For the text-containing cell, return its midpoint in [X, Y] coordinate format. 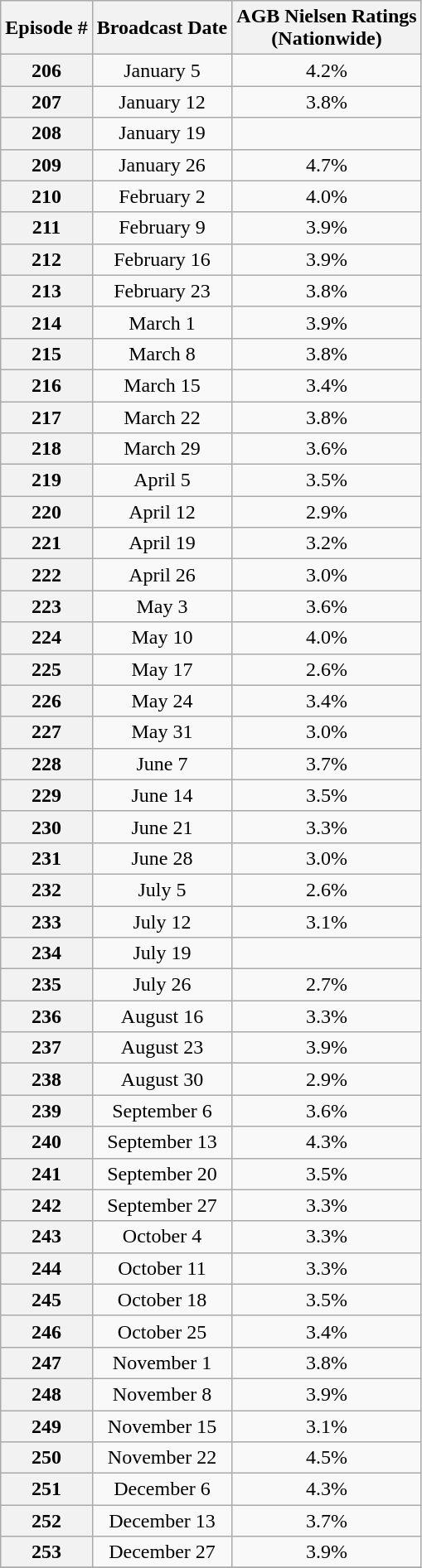
September 6 [162, 1111]
September 13 [162, 1142]
242 [46, 1205]
252 [46, 1521]
November 22 [162, 1458]
October 25 [162, 1331]
November 8 [162, 1394]
March 8 [162, 354]
211 [46, 228]
231 [46, 858]
March 1 [162, 322]
February 9 [162, 228]
246 [46, 1331]
February 16 [162, 259]
March 22 [162, 417]
May 3 [162, 606]
217 [46, 417]
April 12 [162, 512]
235 [46, 985]
June 28 [162, 858]
223 [46, 606]
October 4 [162, 1237]
209 [46, 165]
June 21 [162, 827]
213 [46, 291]
July 26 [162, 985]
3.2% [327, 543]
247 [46, 1363]
244 [46, 1268]
216 [46, 385]
251 [46, 1489]
March 15 [162, 385]
253 [46, 1552]
214 [46, 322]
December 27 [162, 1552]
206 [46, 70]
226 [46, 701]
249 [46, 1426]
238 [46, 1079]
May 31 [162, 732]
218 [46, 449]
215 [46, 354]
220 [46, 512]
August 30 [162, 1079]
Broadcast Date [162, 28]
248 [46, 1394]
234 [46, 953]
November 15 [162, 1426]
August 16 [162, 1016]
250 [46, 1458]
September 20 [162, 1174]
237 [46, 1048]
245 [46, 1300]
May 17 [162, 669]
221 [46, 543]
March 29 [162, 449]
212 [46, 259]
August 23 [162, 1048]
243 [46, 1237]
222 [46, 575]
April 5 [162, 480]
233 [46, 922]
December 13 [162, 1521]
Episode # [46, 28]
May 10 [162, 638]
July 19 [162, 953]
April 26 [162, 575]
240 [46, 1142]
September 27 [162, 1205]
208 [46, 133]
236 [46, 1016]
January 26 [162, 165]
AGB Nielsen Ratings(Nationwide) [327, 28]
239 [46, 1111]
232 [46, 890]
January 5 [162, 70]
October 18 [162, 1300]
July 12 [162, 922]
February 23 [162, 291]
January 19 [162, 133]
October 11 [162, 1268]
227 [46, 732]
2.7% [327, 985]
June 14 [162, 795]
207 [46, 102]
January 12 [162, 102]
February 2 [162, 196]
241 [46, 1174]
May 24 [162, 701]
December 6 [162, 1489]
April 19 [162, 543]
210 [46, 196]
229 [46, 795]
July 5 [162, 890]
228 [46, 764]
4.7% [327, 165]
225 [46, 669]
June 7 [162, 764]
4.2% [327, 70]
230 [46, 827]
November 1 [162, 1363]
219 [46, 480]
224 [46, 638]
4.5% [327, 1458]
